Extract the [x, y] coordinate from the center of the cell holding the provided text.  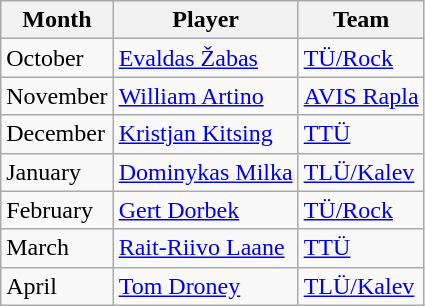
William Artino [206, 96]
Dominykas Milka [206, 172]
October [57, 58]
Team [361, 20]
Month [57, 20]
March [57, 248]
Kristjan Kitsing [206, 134]
February [57, 210]
Gert Dorbek [206, 210]
AVIS Rapla [361, 96]
December [57, 134]
Evaldas Žabas [206, 58]
Player [206, 20]
April [57, 286]
November [57, 96]
Tom Droney [206, 286]
January [57, 172]
Rait-Riivo Laane [206, 248]
